From the cell containing the given text, extract its center point as (X, Y) coordinate. 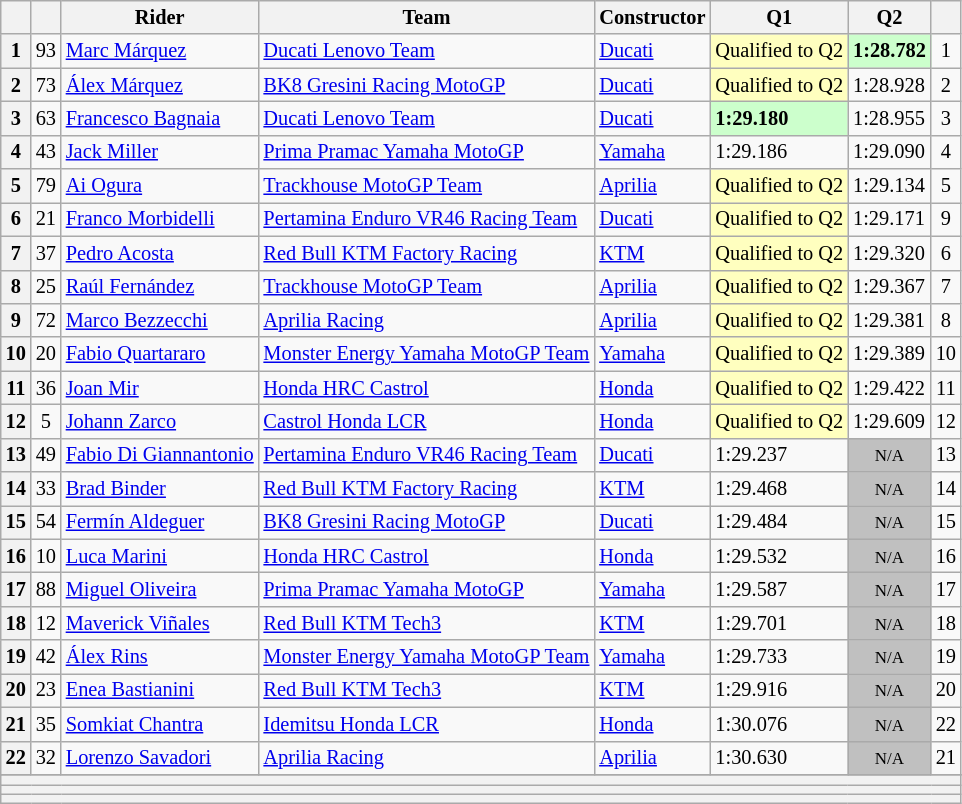
1:28.782 (890, 51)
Luca Marini (160, 556)
93 (46, 51)
Fabio Di Giannantonio (160, 455)
Brad Binder (160, 489)
35 (46, 724)
Álex Márquez (160, 85)
1:29.367 (890, 287)
Marco Bezzecchi (160, 320)
Ai Ogura (160, 186)
1:29.320 (890, 253)
Team (427, 17)
73 (46, 85)
Maverick Viñales (160, 623)
23 (46, 690)
43 (46, 152)
1:30.630 (779, 758)
37 (46, 253)
Franco Morbidelli (160, 219)
1:29.532 (779, 556)
1:29.134 (890, 186)
Castrol Honda LCR (427, 421)
Jack Miller (160, 152)
1:28.955 (890, 118)
Q1 (779, 17)
25 (46, 287)
1:29.468 (779, 489)
1:28.928 (890, 85)
63 (46, 118)
1:29.484 (779, 522)
Lorenzo Savadori (160, 758)
1:29.587 (779, 589)
1:29.237 (779, 455)
Marc Márquez (160, 51)
54 (46, 522)
1:29.389 (890, 354)
1:29.733 (779, 657)
Johann Zarco (160, 421)
Raúl Fernández (160, 287)
Álex Rins (160, 657)
1:30.076 (779, 724)
42 (46, 657)
Fermín Aldeguer (160, 522)
1:29.090 (890, 152)
88 (46, 589)
1:29.186 (779, 152)
72 (46, 320)
Fabio Quartararo (160, 354)
1:29.701 (779, 623)
32 (46, 758)
1:29.381 (890, 320)
79 (46, 186)
1:29.171 (890, 219)
36 (46, 388)
Joan Mir (160, 388)
Constructor (652, 17)
33 (46, 489)
Francesco Bagnaia (160, 118)
Somkiat Chantra (160, 724)
1:29.180 (779, 118)
Enea Bastianini (160, 690)
1:29.422 (890, 388)
1:29.916 (779, 690)
Rider (160, 17)
Idemitsu Honda LCR (427, 724)
1:29.609 (890, 421)
Miguel Oliveira (160, 589)
Pedro Acosta (160, 253)
Q2 (890, 17)
49 (46, 455)
